Provide the [x, y] coordinate of the cell's center where the given text is located.  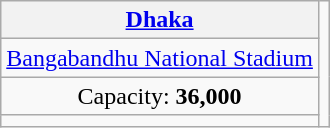
Capacity: 36,000 [160, 96]
Dhaka [160, 20]
Bangabandhu National Stadium [160, 58]
